Identify which cell holds the provided text, then report its (X, Y) central coordinate. 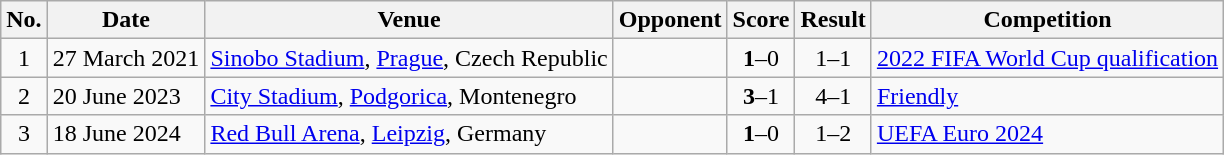
Competition (1047, 20)
27 March 2021 (126, 58)
20 June 2023 (126, 96)
Red Bull Arena, Leipzig, Germany (409, 134)
Venue (409, 20)
UEFA Euro 2024 (1047, 134)
2022 FIFA World Cup qualification (1047, 58)
No. (24, 20)
Date (126, 20)
2 (24, 96)
Opponent (670, 20)
City Stadium, Podgorica, Montenegro (409, 96)
3 (24, 134)
1–1 (833, 58)
1 (24, 58)
Result (833, 20)
18 June 2024 (126, 134)
Sinobo Stadium, Prague, Czech Republic (409, 58)
3–1 (761, 96)
Friendly (1047, 96)
4–1 (833, 96)
1–2 (833, 134)
Score (761, 20)
